Determine the [X, Y] coordinate at the center of the cell enclosing the given text.  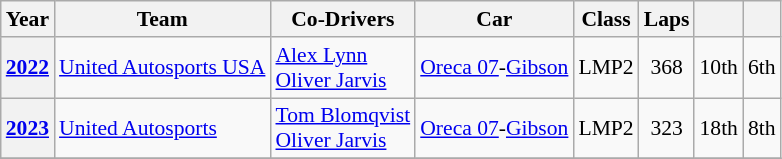
323 [667, 128]
Car [494, 19]
Alex Lynn Oliver Jarvis [342, 68]
United Autosports [162, 128]
Laps [667, 19]
368 [667, 68]
Tom Blomqvist Oliver Jarvis [342, 128]
Year [28, 19]
Class [606, 19]
8th [762, 128]
2023 [28, 128]
10th [718, 68]
18th [718, 128]
Team [162, 19]
6th [762, 68]
United Autosports USA [162, 68]
2022 [28, 68]
Co-Drivers [342, 19]
